Search for the cell housing the specified text and yield its [X, Y] center coordinate. 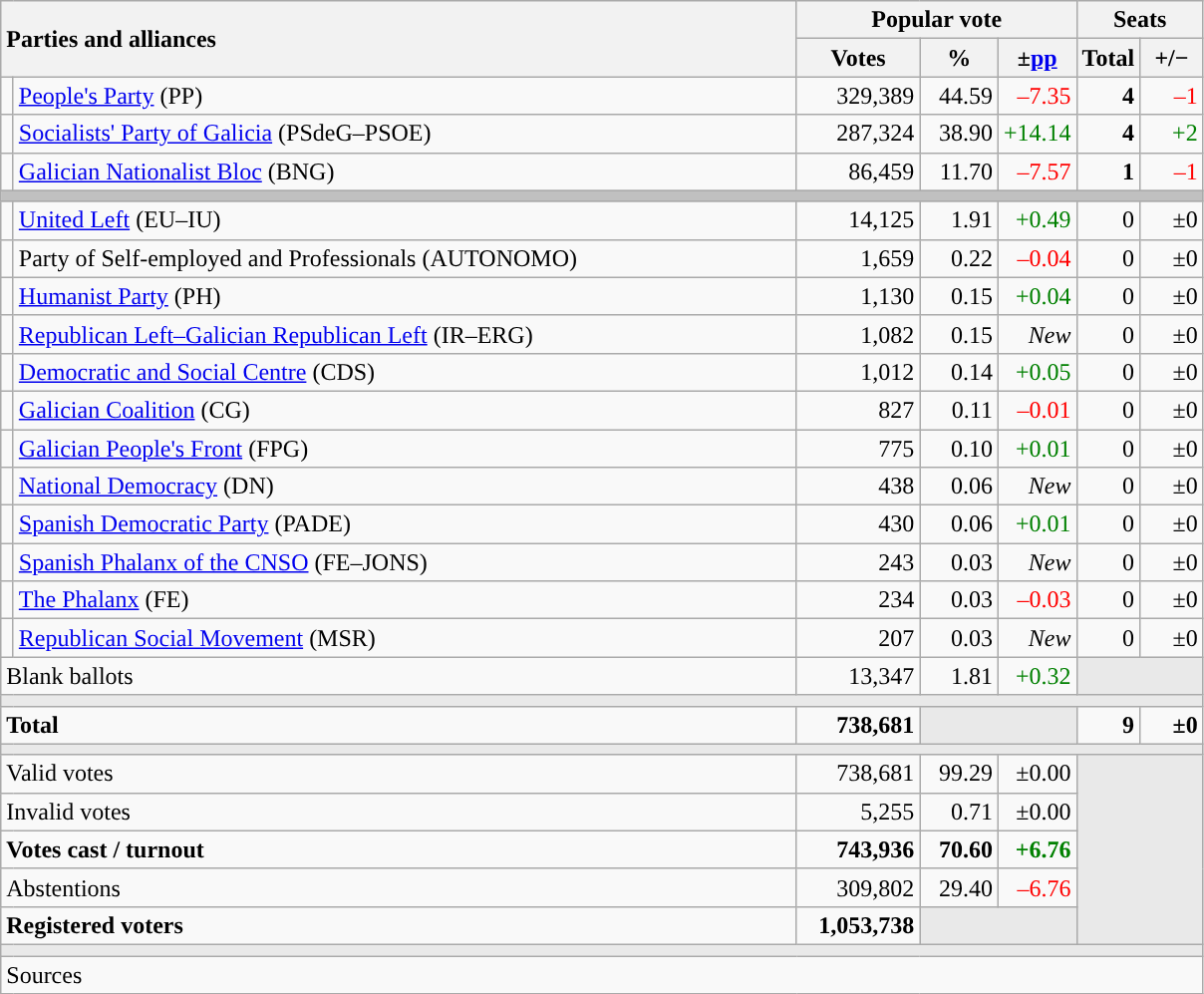
0.10 [959, 448]
Invalid votes [399, 812]
1,012 [858, 372]
29.40 [959, 887]
1,082 [858, 334]
+/− [1172, 58]
234 [858, 600]
Registered voters [399, 925]
United Left (EU–IU) [405, 220]
Votes cast / turnout [399, 849]
14,125 [858, 220]
Spanish Democratic Party (PADE) [405, 524]
438 [858, 487]
–6.76 [1037, 887]
827 [858, 410]
9 [1108, 725]
National Democracy (DN) [405, 487]
–0.04 [1037, 258]
86,459 [858, 171]
38.90 [959, 134]
Republican Social Movement (MSR) [405, 638]
–0.03 [1037, 600]
+0.05 [1037, 372]
+14.14 [1037, 134]
Socialists' Party of Galicia (PSdeG–PSOE) [405, 134]
Party of Self-employed and Professionals (AUTONOMO) [405, 258]
+0.49 [1037, 220]
Seats [1140, 20]
0.14 [959, 372]
Blank ballots [399, 676]
% [959, 58]
Sources [602, 974]
People's Party (PP) [405, 96]
Votes [858, 58]
309,802 [858, 887]
Galician Nationalist Bloc (BNG) [405, 171]
0.71 [959, 812]
Spanish Phalanx of the CNSO (FE–JONS) [405, 562]
329,389 [858, 96]
287,324 [858, 134]
±pp [1037, 58]
–7.35 [1037, 96]
70.60 [959, 849]
Parties and alliances [399, 39]
1,130 [858, 296]
11.70 [959, 171]
0.11 [959, 410]
+0.32 [1037, 676]
1.91 [959, 220]
+2 [1172, 134]
1,659 [858, 258]
Republican Left–Galician Republican Left (IR–ERG) [405, 334]
Democratic and Social Centre (CDS) [405, 372]
99.29 [959, 774]
1.81 [959, 676]
–7.57 [1037, 171]
44.59 [959, 96]
+0.04 [1037, 296]
The Phalanx (FE) [405, 600]
13,347 [858, 676]
5,255 [858, 812]
0.22 [959, 258]
775 [858, 448]
Valid votes [399, 774]
+6.76 [1037, 849]
430 [858, 524]
Galician Coalition (CG) [405, 410]
Galician People's Front (FPG) [405, 448]
Abstentions [399, 887]
Popular vote [937, 20]
Humanist Party (PH) [405, 296]
207 [858, 638]
1 [1108, 171]
243 [858, 562]
1,053,738 [858, 925]
743,936 [858, 849]
–0.01 [1037, 410]
